Locate the cell with the specified text and output its [x, y] center coordinate. 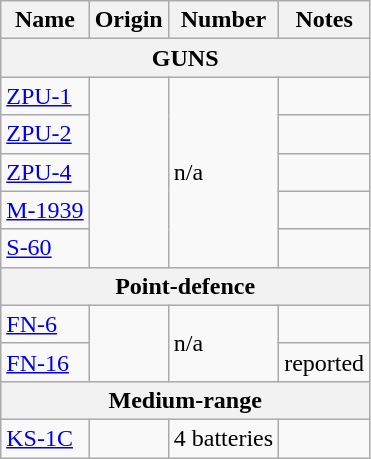
Point-defence [186, 286]
Medium-range [186, 400]
Number [223, 20]
FN-16 [45, 362]
S-60 [45, 248]
ZPU-4 [45, 172]
FN-6 [45, 324]
Name [45, 20]
ZPU-1 [45, 96]
Origin [128, 20]
GUNS [186, 58]
ZPU-2 [45, 134]
reported [324, 362]
Notes [324, 20]
4 batteries [223, 438]
KS-1C [45, 438]
M-1939 [45, 210]
